Output the [x, y] coordinate of the center of the cell containing the given text.  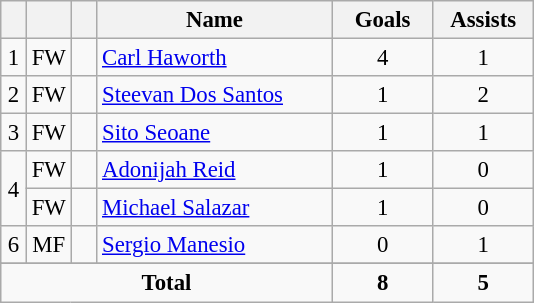
Total [167, 283]
6 [14, 245]
Assists [484, 20]
Adonijah Reid [215, 170]
Michael Salazar [215, 208]
Sito Seoane [215, 133]
Name [215, 20]
Steevan Dos Santos [215, 95]
Sergio Manesio [215, 245]
8 [382, 283]
5 [484, 283]
MF [48, 245]
Carl Haworth [215, 58]
3 [14, 133]
Goals [382, 20]
